Return [x, y] of the center of cell containing provided text 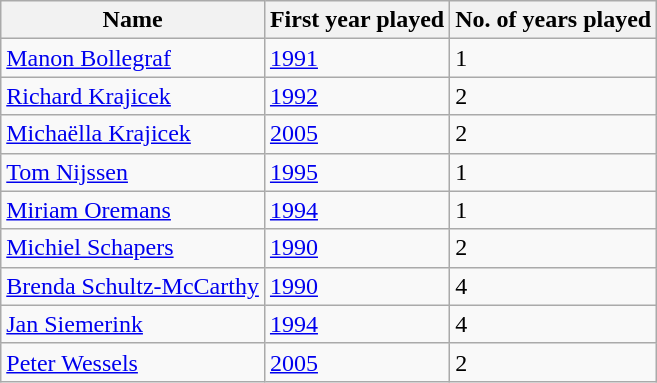
1991 [356, 58]
Michaëlla Krajicek [133, 134]
Jan Siemerink [133, 324]
Manon Bollegraf [133, 58]
1992 [356, 96]
Miriam Oremans [133, 210]
Richard Krajicek [133, 96]
Tom Nijssen [133, 172]
1995 [356, 172]
First year played [356, 20]
Michiel Schapers [133, 248]
Name [133, 20]
Peter Wessels [133, 362]
No. of years played [554, 20]
Brenda Schultz-McCarthy [133, 286]
